Determine the (x, y) coordinate at the center of the cell enclosing the given text.  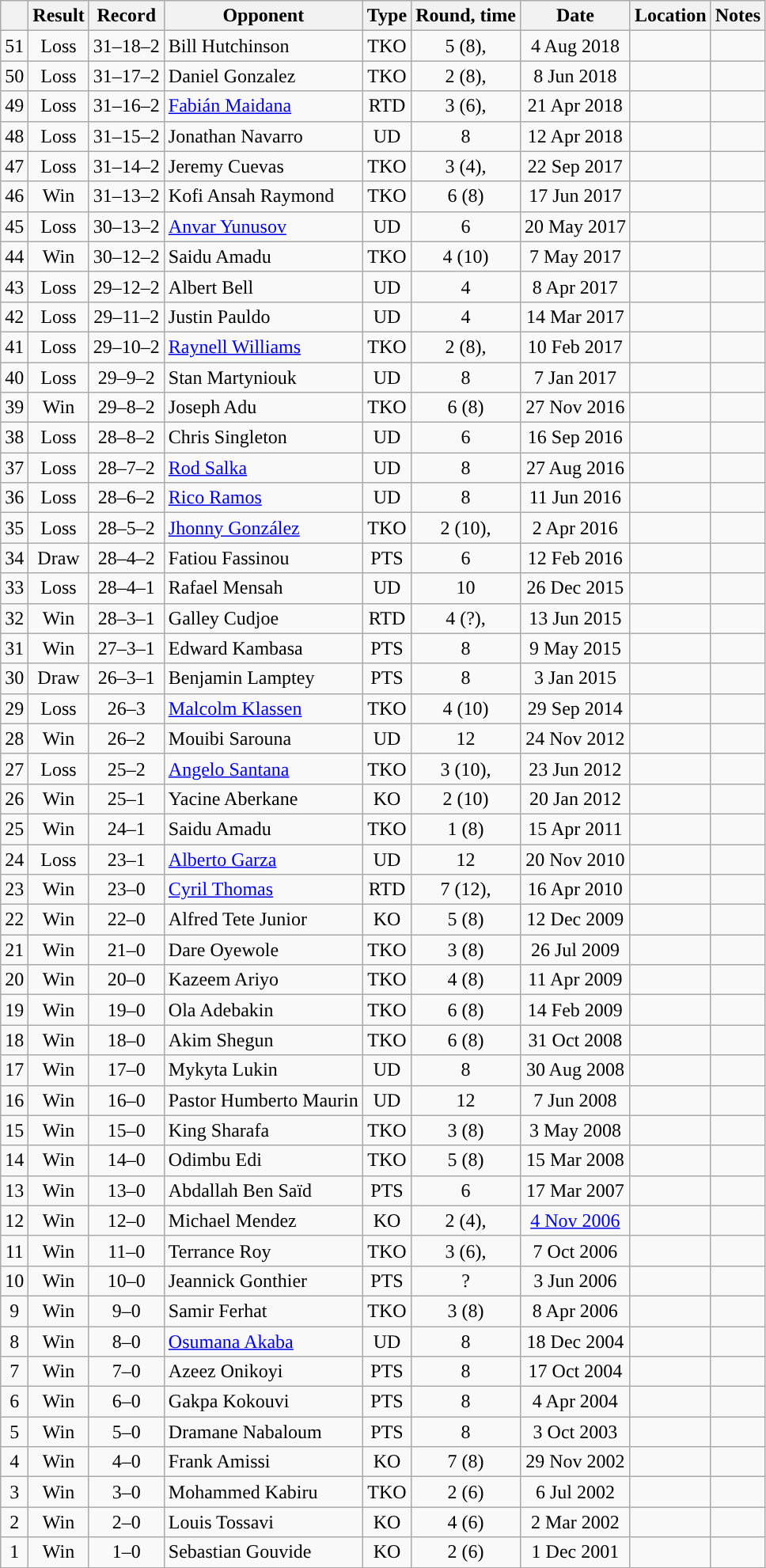
31–18–2 (127, 46)
30 (14, 678)
13 Jun 2015 (574, 618)
Angelo Santana (263, 769)
4 Aug 2018 (574, 46)
37 (14, 468)
29 Nov 2002 (574, 1462)
30–12–2 (127, 256)
25–1 (127, 799)
23–1 (127, 859)
Fatiou Fassinou (263, 558)
12–0 (127, 1221)
25 (14, 829)
Type (386, 16)
Mohammed Kabiru (263, 1492)
14 Feb 2009 (574, 1010)
44 (14, 256)
19–0 (127, 1010)
Sebastian Gouvide (263, 1552)
11 Jun 2016 (574, 498)
5 (14, 1432)
26 Dec 2015 (574, 588)
31–13–2 (127, 196)
Akim Shegun (263, 1040)
4 (?), (466, 618)
27 (14, 769)
23 (14, 890)
4 Nov 2006 (574, 1221)
14 Mar 2017 (574, 317)
36 (14, 498)
8 Jun 2018 (574, 76)
Joseph Adu (263, 408)
26 Jul 2009 (574, 950)
12 Dec 2009 (574, 920)
Pastor Humberto Maurin (263, 1100)
45 (14, 226)
Galley Cudjoe (263, 618)
3–0 (127, 1492)
3 (4), (466, 166)
Rod Salka (263, 468)
31–16–2 (127, 106)
39 (14, 408)
17 Jun 2017 (574, 196)
27 Nov 2016 (574, 408)
25–2 (127, 769)
Cyril Thomas (263, 890)
Terrance Roy (263, 1251)
46 (14, 196)
Result (59, 16)
50 (14, 76)
27 Aug 2016 (574, 468)
Samir Ferhat (263, 1311)
Albert Bell (263, 287)
8 Apr 2017 (574, 287)
3 Jun 2006 (574, 1281)
11 (14, 1251)
7 (12), (466, 890)
20–0 (127, 980)
Azeez Onikoyi (263, 1372)
Bill Hutchinson (263, 46)
Jonathan Navarro (263, 136)
41 (14, 347)
19 (14, 1010)
1–0 (127, 1552)
11 Apr 2009 (574, 980)
15–0 (127, 1130)
22–0 (127, 920)
31–14–2 (127, 166)
3 May 2008 (574, 1130)
3 Jan 2015 (574, 678)
27–3–1 (127, 648)
1 (14, 1552)
29–8–2 (127, 408)
2 (14, 1522)
Edward Kambasa (263, 648)
29–12–2 (127, 287)
18 Dec 2004 (574, 1342)
29–11–2 (127, 317)
15 Apr 2011 (574, 829)
23 Jun 2012 (574, 769)
16 (14, 1100)
Malcolm Klassen (263, 708)
28–4–1 (127, 588)
8–0 (127, 1342)
5–0 (127, 1432)
47 (14, 166)
17–0 (127, 1070)
17 Mar 2007 (574, 1190)
6–0 (127, 1402)
16 Sep 2016 (574, 438)
7 Jan 2017 (574, 378)
16–0 (127, 1100)
Mouibi Sarouna (263, 738)
20 (14, 980)
21 Apr 2018 (574, 106)
34 (14, 558)
Jeremy Cuevas (263, 166)
Anvar Yunusov (263, 226)
8 Apr 2006 (574, 1311)
Chris Singleton (263, 438)
Alfred Tete Junior (263, 920)
29–10–2 (127, 347)
20 May 2017 (574, 226)
Louis Tossavi (263, 1522)
24 Nov 2012 (574, 738)
Date (574, 16)
29 (14, 708)
26 (14, 799)
Yacine Aberkane (263, 799)
2 (10), (466, 528)
1 (8) (466, 829)
26–2 (127, 738)
Record (127, 16)
2 Mar 2002 (574, 1522)
Ola Adebakin (263, 1010)
20 Jan 2012 (574, 799)
Round, time (466, 16)
31–15–2 (127, 136)
3 Oct 2003 (574, 1432)
Daniel Gonzalez (263, 76)
28–5–2 (127, 528)
22 (14, 920)
24 (14, 859)
4 Apr 2004 (574, 1402)
4–0 (127, 1462)
Dare Oyewole (263, 950)
7 Oct 2006 (574, 1251)
Jhonny González (263, 528)
Location (670, 16)
20 Nov 2010 (574, 859)
14–0 (127, 1160)
18 (14, 1040)
Rafael Mensah (263, 588)
31 (14, 648)
4 (8) (466, 980)
? (466, 1281)
Odimbu Edi (263, 1160)
12 Apr 2018 (574, 136)
29–9–2 (127, 378)
30 Aug 2008 (574, 1070)
28–3–1 (127, 618)
17 (14, 1070)
28–4–2 (127, 558)
28–6–2 (127, 498)
35 (14, 528)
Opponent (263, 16)
42 (14, 317)
22 Sep 2017 (574, 166)
Benjamin Lamptey (263, 678)
Raynell Williams (263, 347)
7–0 (127, 1372)
2 Apr 2016 (574, 528)
3 (14, 1492)
16 Apr 2010 (574, 890)
7 (14, 1372)
2 (4), (466, 1221)
23–0 (127, 890)
Gakpa Kokouvi (263, 1402)
Kazeem Ariyo (263, 980)
7 May 2017 (574, 256)
49 (14, 106)
15 (14, 1130)
32 (14, 618)
4 (6) (466, 1522)
Jeannick Gonthier (263, 1281)
Fabián Maidana (263, 106)
9 (14, 1311)
Dramane Nabaloum (263, 1432)
11–0 (127, 1251)
3 (10), (466, 769)
28 (14, 738)
6 Jul 2002 (574, 1492)
40 (14, 378)
48 (14, 136)
2 (10) (466, 799)
1 Dec 2001 (574, 1552)
15 Mar 2008 (574, 1160)
51 (14, 46)
Notes (738, 16)
9–0 (127, 1311)
28–7–2 (127, 468)
38 (14, 438)
13–0 (127, 1190)
Stan Martyniouk (263, 378)
28–8–2 (127, 438)
12 Feb 2016 (574, 558)
Justin Pauldo (263, 317)
31–17–2 (127, 76)
33 (14, 588)
29 Sep 2014 (574, 708)
5 (8), (466, 46)
Michael Mendez (263, 1221)
43 (14, 287)
31 Oct 2008 (574, 1040)
13 (14, 1190)
14 (14, 1160)
King Sharafa (263, 1130)
Kofi Ansah Raymond (263, 196)
26–3–1 (127, 678)
10–0 (127, 1281)
21 (14, 950)
Abdallah Ben Saïd (263, 1190)
7 (8) (466, 1462)
24–1 (127, 829)
Rico Ramos (263, 498)
2–0 (127, 1522)
Frank Amissi (263, 1462)
18–0 (127, 1040)
Osumana Akaba (263, 1342)
17 Oct 2004 (574, 1372)
9 May 2015 (574, 648)
26–3 (127, 708)
Alberto Garza (263, 859)
21–0 (127, 950)
30–13–2 (127, 226)
10 Feb 2017 (574, 347)
Mykyta Lukin (263, 1070)
7 Jun 2008 (574, 1100)
